Return the [x, y] coordinate for the center point of the cell that contains the specified text.  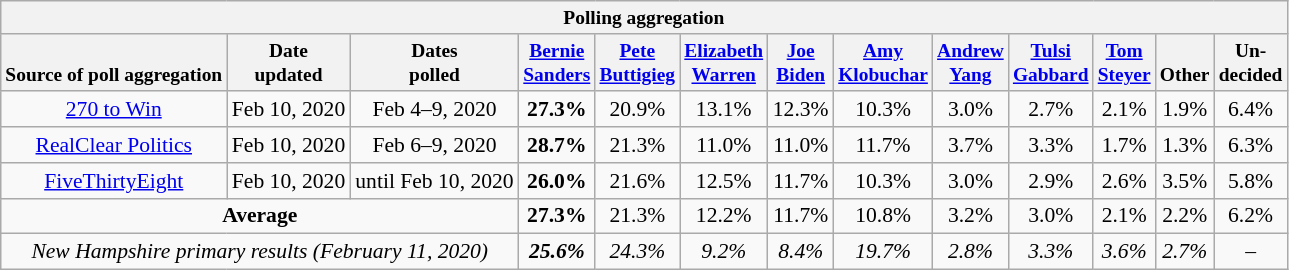
21.6% [638, 181]
until Feb 10, 2020 [434, 181]
Polling aggregation [644, 18]
Feb 6–9, 2020 [434, 145]
26.0% [557, 181]
2.2% [1184, 216]
5.8% [1250, 181]
JoeBiden [801, 62]
1.3% [1184, 145]
Feb 4–9, 2020 [434, 110]
2.8% [970, 252]
2.6% [1124, 181]
8.4% [801, 252]
3.5% [1184, 181]
9.2% [724, 252]
ElizabethWarren [724, 62]
FiveThirtyEight [114, 181]
3.2% [970, 216]
Dateupdated [288, 62]
25.6% [557, 252]
3.6% [1124, 252]
13.1% [724, 110]
24.3% [638, 252]
PeteButtigieg [638, 62]
Source of poll aggregation [114, 62]
Datespolled [434, 62]
TomSteyer [1124, 62]
3.7% [970, 145]
AndrewYang [970, 62]
19.7% [884, 252]
12.3% [801, 110]
12.2% [724, 216]
Other [1184, 62]
TulsiGabbard [1050, 62]
New Hampshire primary results (February 11, 2020) [260, 252]
2.9% [1050, 181]
BernieSanders [557, 62]
AmyKlobuchar [884, 62]
270 to Win [114, 110]
6.4% [1250, 110]
28.7% [557, 145]
6.3% [1250, 145]
10.8% [884, 216]
Average [260, 216]
20.9% [638, 110]
RealClear Politics [114, 145]
1.9% [1184, 110]
Un-decided [1250, 62]
12.5% [724, 181]
6.2% [1250, 216]
– [1250, 252]
1.7% [1124, 145]
